Pinpoint the cell where the given text exists, returning its (x, y) midpoint coordinate. 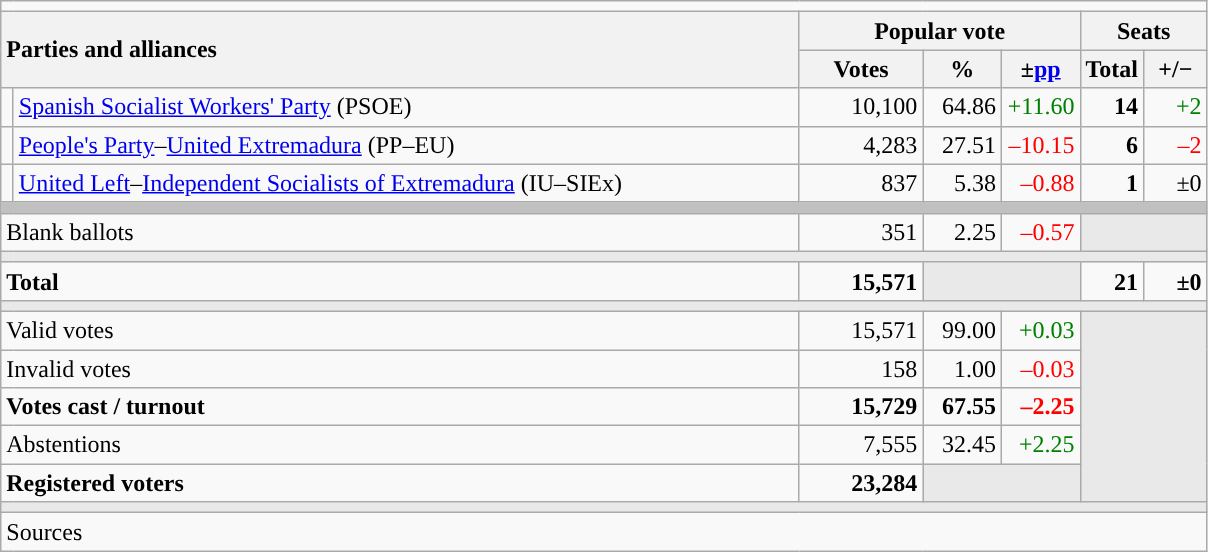
351 (861, 232)
Parties and alliances (400, 50)
158 (861, 369)
+11.60 (1040, 107)
Sources (604, 532)
7,555 (861, 445)
% (962, 69)
1.00 (962, 369)
Registered voters (400, 483)
–2 (1176, 145)
5.38 (962, 183)
Blank ballots (400, 232)
23,284 (861, 483)
Abstentions (400, 445)
21 (1112, 281)
1 (1112, 183)
14 (1112, 107)
±pp (1040, 69)
99.00 (962, 330)
27.51 (962, 145)
2.25 (962, 232)
15,729 (861, 407)
+0.03 (1040, 330)
64.86 (962, 107)
67.55 (962, 407)
Popular vote (940, 31)
Invalid votes (400, 369)
United Left–Independent Socialists of Extremadura (IU–SIEx) (406, 183)
Votes cast / turnout (400, 407)
+2.25 (1040, 445)
People's Party–United Extremadura (PP–EU) (406, 145)
Spanish Socialist Workers' Party (PSOE) (406, 107)
Valid votes (400, 330)
6 (1112, 145)
+2 (1176, 107)
–0.03 (1040, 369)
Votes (861, 69)
837 (861, 183)
–0.57 (1040, 232)
Seats (1144, 31)
–10.15 (1040, 145)
–0.88 (1040, 183)
32.45 (962, 445)
–2.25 (1040, 407)
+/− (1176, 69)
4,283 (861, 145)
10,100 (861, 107)
